Locate the cell with the specified text and output its (X, Y) center coordinate. 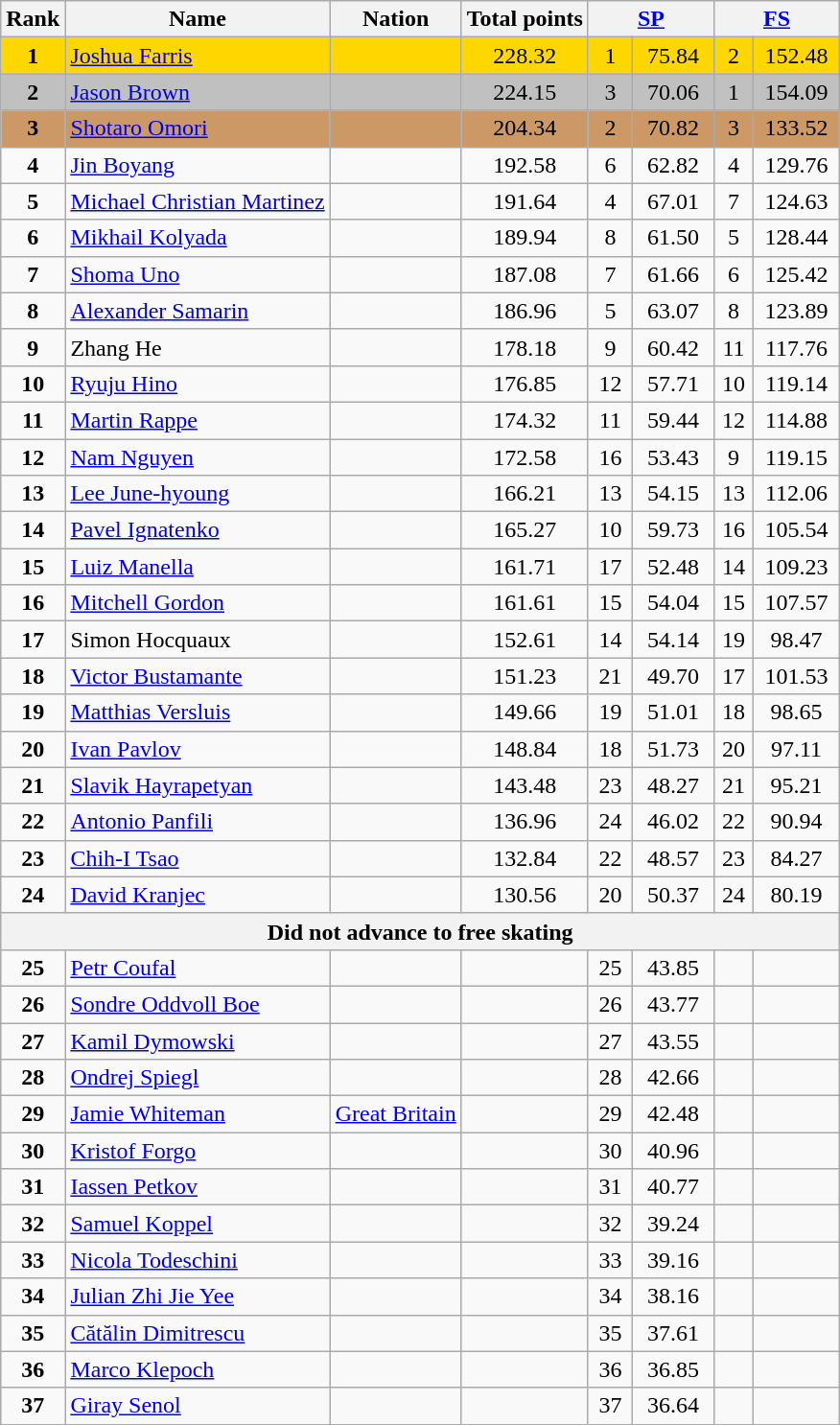
112.06 (796, 494)
125.42 (796, 274)
Mikhail Kolyada (198, 238)
80.19 (796, 895)
Luiz Manella (198, 567)
172.58 (525, 457)
48.57 (673, 858)
Cătălin Dimitrescu (198, 1333)
Mitchell Gordon (198, 603)
Lee June-hyoung (198, 494)
37.61 (673, 1333)
42.66 (673, 1078)
Julian Zhi Jie Yee (198, 1297)
98.47 (796, 640)
178.18 (525, 347)
59.73 (673, 530)
154.09 (796, 92)
Jamie Whiteman (198, 1114)
Victor Bustamante (198, 676)
Great Britain (395, 1114)
David Kranjec (198, 895)
Kristof Forgo (198, 1151)
95.21 (796, 785)
38.16 (673, 1297)
Michael Christian Martinez (198, 201)
Iassen Petkov (198, 1187)
152.61 (525, 640)
224.15 (525, 92)
SP (650, 19)
189.94 (525, 238)
109.23 (796, 567)
174.32 (525, 420)
75.84 (673, 56)
Jason Brown (198, 92)
59.44 (673, 420)
Total points (525, 19)
176.85 (525, 384)
132.84 (525, 858)
84.27 (796, 858)
149.66 (525, 712)
Shoma Uno (198, 274)
Alexander Samarin (198, 311)
43.85 (673, 968)
Name (198, 19)
133.52 (796, 128)
143.48 (525, 785)
39.24 (673, 1224)
Pavel Ignatenko (198, 530)
Nam Nguyen (198, 457)
Nicola Todeschini (198, 1260)
Nation (395, 19)
Shotaro Omori (198, 128)
186.96 (525, 311)
FS (777, 19)
152.48 (796, 56)
Kamil Dymowski (198, 1040)
61.66 (673, 274)
Zhang He (198, 347)
166.21 (525, 494)
51.73 (673, 749)
Sondre Oddvoll Boe (198, 1004)
130.56 (525, 895)
119.14 (796, 384)
124.63 (796, 201)
Samuel Koppel (198, 1224)
46.02 (673, 822)
204.34 (525, 128)
Did not advance to free skating (420, 931)
187.08 (525, 274)
54.15 (673, 494)
Chih-I Tsao (198, 858)
119.15 (796, 457)
57.71 (673, 384)
117.76 (796, 347)
63.07 (673, 311)
43.55 (673, 1040)
148.84 (525, 749)
228.32 (525, 56)
67.01 (673, 201)
40.96 (673, 1151)
Martin Rappe (198, 420)
192.58 (525, 165)
42.48 (673, 1114)
98.65 (796, 712)
Matthias Versluis (198, 712)
97.11 (796, 749)
53.43 (673, 457)
Ivan Pavlov (198, 749)
70.82 (673, 128)
90.94 (796, 822)
161.71 (525, 567)
Joshua Farris (198, 56)
Antonio Panfili (198, 822)
129.76 (796, 165)
49.70 (673, 676)
128.44 (796, 238)
Ondrej Spiegl (198, 1078)
43.77 (673, 1004)
52.48 (673, 567)
50.37 (673, 895)
Ryuju Hino (198, 384)
114.88 (796, 420)
40.77 (673, 1187)
151.23 (525, 676)
107.57 (796, 603)
36.85 (673, 1369)
Jin Boyang (198, 165)
36.64 (673, 1406)
61.50 (673, 238)
54.14 (673, 640)
39.16 (673, 1260)
136.96 (525, 822)
70.06 (673, 92)
Marco Klepoch (198, 1369)
Simon Hocquaux (198, 640)
191.64 (525, 201)
105.54 (796, 530)
161.61 (525, 603)
Giray Senol (198, 1406)
48.27 (673, 785)
Petr Coufal (198, 968)
51.01 (673, 712)
165.27 (525, 530)
62.82 (673, 165)
54.04 (673, 603)
Slavik Hayrapetyan (198, 785)
Rank (33, 19)
123.89 (796, 311)
101.53 (796, 676)
60.42 (673, 347)
